Extract the [X, Y] coordinate from the center of the cell holding the provided text.  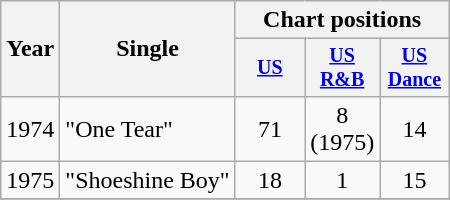
8 (1975) [342, 128]
Year [30, 49]
US [270, 68]
Chart positions [342, 20]
71 [270, 128]
1 [342, 180]
USDance [414, 68]
14 [414, 128]
"One Tear" [148, 128]
15 [414, 180]
18 [270, 180]
1975 [30, 180]
1974 [30, 128]
USR&B [342, 68]
Single [148, 49]
"Shoeshine Boy" [148, 180]
